Search for the cell housing the specified text and yield its (x, y) center coordinate. 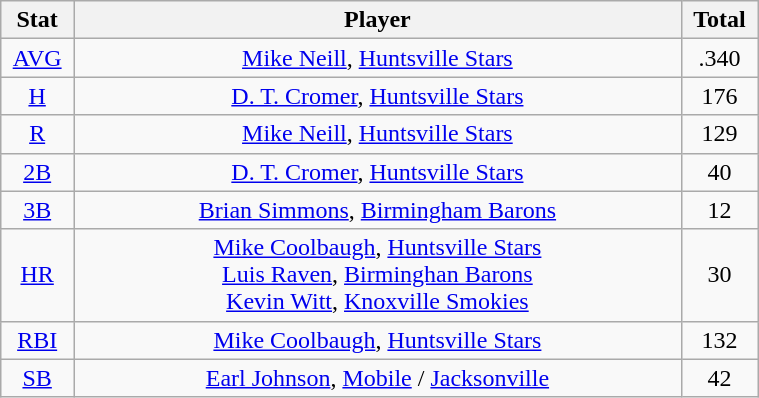
.340 (719, 58)
Brian Simmons, Birmingham Barons (378, 210)
Player (378, 20)
R (38, 134)
129 (719, 134)
AVG (38, 58)
Mike Coolbaugh, Huntsville Stars (378, 340)
Mike Coolbaugh, Huntsville Stars Luis Raven, Birminghan Barons Kevin Witt, Knoxville Smokies (378, 275)
42 (719, 378)
Total (719, 20)
132 (719, 340)
Stat (38, 20)
30 (719, 275)
3B (38, 210)
H (38, 96)
176 (719, 96)
HR (38, 275)
12 (719, 210)
2B (38, 172)
SB (38, 378)
Earl Johnson, Mobile / Jacksonville (378, 378)
RBI (38, 340)
40 (719, 172)
